Identify which cell holds the provided text, then report its (x, y) central coordinate. 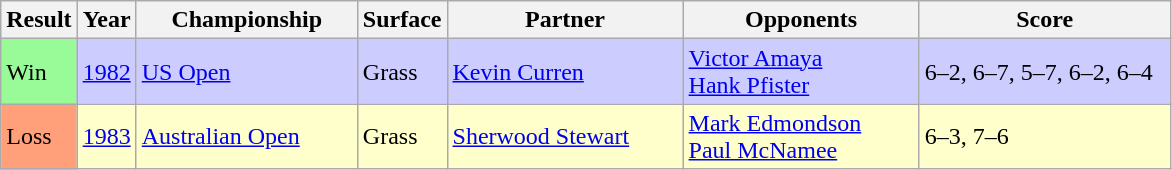
Loss (39, 136)
Result (39, 20)
Victor Amaya Hank Pfister (801, 72)
Score (1044, 20)
Opponents (801, 20)
US Open (246, 72)
6–2, 6–7, 5–7, 6–2, 6–4 (1044, 72)
Mark Edmondson Paul McNamee (801, 136)
Australian Open (246, 136)
Partner (565, 20)
Win (39, 72)
Championship (246, 20)
6–3, 7–6 (1044, 136)
1982 (106, 72)
Kevin Curren (565, 72)
Year (106, 20)
Sherwood Stewart (565, 136)
Surface (402, 20)
1983 (106, 136)
